Detect which cell encompasses the target text, then output its [X, Y] center coordinate. 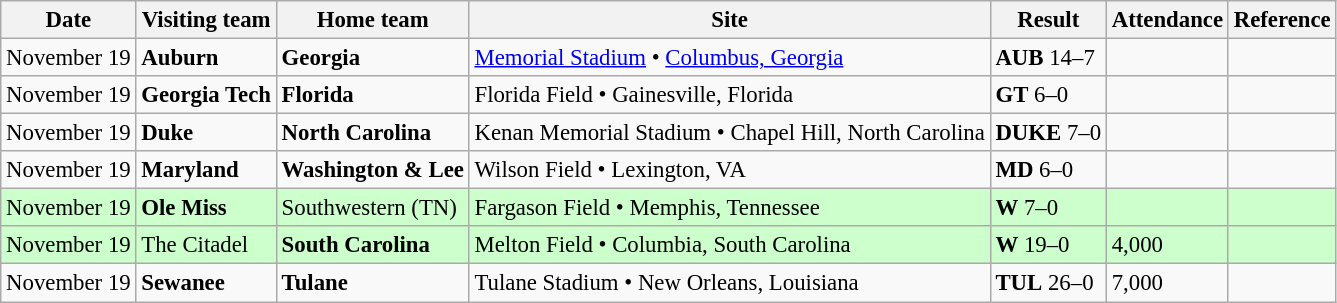
North Carolina [372, 133]
Maryland [206, 170]
Georgia [372, 58]
Florida Field • Gainesville, Florida [730, 95]
TUL 26–0 [1048, 283]
Florida [372, 95]
7,000 [1167, 283]
W 19–0 [1048, 245]
AUB 14–7 [1048, 58]
W 7–0 [1048, 208]
Sewanee [206, 283]
Tulane [372, 283]
GT 6–0 [1048, 95]
Kenan Memorial Stadium • Chapel Hill, North Carolina [730, 133]
Tulane Stadium • New Orleans, Louisiana [730, 283]
Date [68, 20]
Fargason Field • Memphis, Tennessee [730, 208]
Washington & Lee [372, 170]
Georgia Tech [206, 95]
Home team [372, 20]
Wilson Field • Lexington, VA [730, 170]
South Carolina [372, 245]
Ole Miss [206, 208]
Reference [1282, 20]
Attendance [1167, 20]
The Citadel [206, 245]
Duke [206, 133]
Result [1048, 20]
Southwestern (TN) [372, 208]
Auburn [206, 58]
4,000 [1167, 245]
MD 6–0 [1048, 170]
Visiting team [206, 20]
DUKE 7–0 [1048, 133]
Memorial Stadium • Columbus, Georgia [730, 58]
Site [730, 20]
Melton Field • Columbia, South Carolina [730, 245]
